Return (X, Y) of the center of cell containing provided text 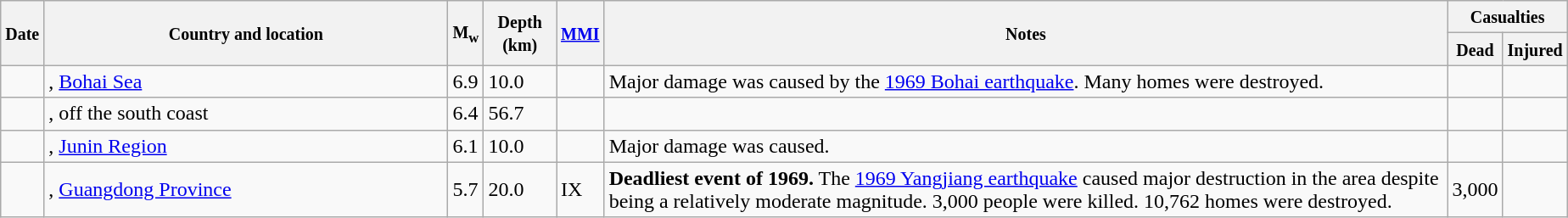
5.7 (466, 190)
Country and location (246, 33)
Dead (1475, 49)
6.4 (466, 114)
Notes (1026, 33)
, off the south coast (246, 114)
Major damage was caused. (1026, 146)
56.7 (520, 114)
, Junin Region (246, 146)
6.9 (466, 81)
Date (22, 33)
Major damage was caused by the 1969 Bohai earthquake. Many homes were destroyed. (1026, 81)
3,000 (1475, 190)
20.0 (520, 190)
Injured (1535, 49)
Depth (km) (520, 33)
Mw (466, 33)
Casualties (1507, 17)
, Bohai Sea (246, 81)
6.1 (466, 146)
, Guangdong Province (246, 190)
MMI (580, 33)
IX (580, 190)
